Scan for the cell matching the given text and deliver its [X, Y] coordinate at center. 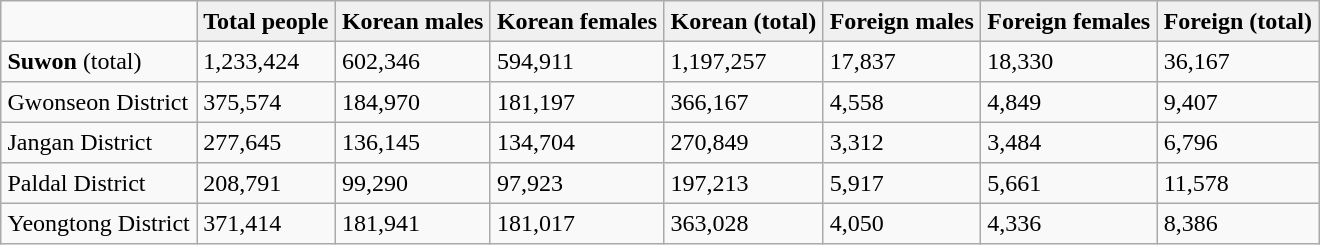
375,574 [266, 102]
6,796 [1238, 142]
4,849 [1069, 102]
1,233,424 [266, 61]
371,414 [266, 223]
Jangan District [99, 142]
8,386 [1238, 223]
Korean females [577, 21]
363,028 [744, 223]
3,312 [902, 142]
Total people [266, 21]
97,923 [577, 183]
366,167 [744, 102]
5,661 [1069, 183]
99,290 [412, 183]
18,330 [1069, 61]
4,558 [902, 102]
1,197,257 [744, 61]
Yeongtong District [99, 223]
Korean males [412, 21]
Foreign females [1069, 21]
4,336 [1069, 223]
3,484 [1069, 142]
36,167 [1238, 61]
Foreign (total) [1238, 21]
5,917 [902, 183]
Gwonseon District [99, 102]
17,837 [902, 61]
136,145 [412, 142]
594,911 [577, 61]
181,197 [577, 102]
11,578 [1238, 183]
277,645 [266, 142]
Paldal District [99, 183]
181,941 [412, 223]
197,213 [744, 183]
Korean (total) [744, 21]
184,970 [412, 102]
4,050 [902, 223]
Suwon (total) [99, 61]
Foreign males [902, 21]
181,017 [577, 223]
134,704 [577, 142]
9,407 [1238, 102]
602,346 [412, 61]
208,791 [266, 183]
270,849 [744, 142]
